Return the [X, Y] coordinate for the center point of the cell that contains the specified text.  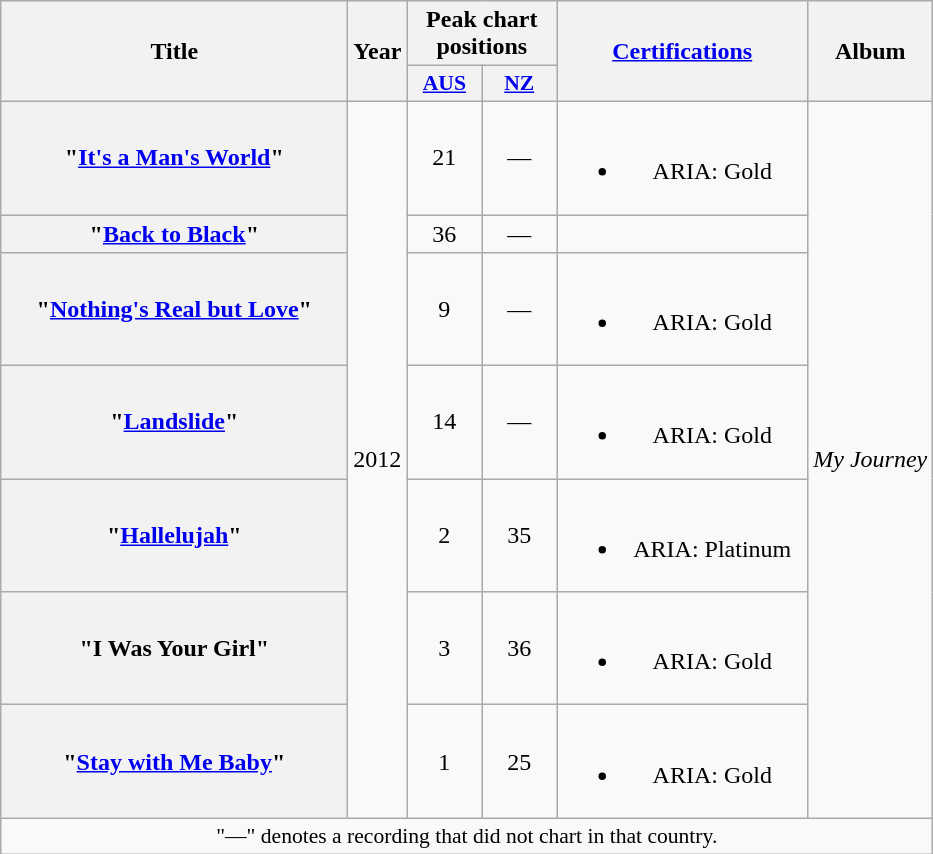
21 [444, 158]
Title [174, 52]
ARIA: Platinum [682, 536]
"Back to Black" [174, 233]
"Landslide" [174, 422]
"Hallelujah" [174, 536]
"Stay with Me Baby" [174, 762]
"Nothing's Real but Love" [174, 310]
Peak chart positions [482, 34]
1 [444, 762]
My Journey [870, 459]
2012 [378, 459]
14 [444, 422]
25 [520, 762]
9 [444, 310]
35 [520, 536]
3 [444, 648]
2 [444, 536]
AUS [444, 84]
Year [378, 52]
"I Was Your Girl" [174, 648]
Album [870, 52]
"It's a Man's World" [174, 158]
NZ [520, 84]
"—" denotes a recording that did not chart in that country. [467, 836]
Certifications [682, 52]
